Output the [X, Y] coordinate of the center of the cell containing the given text.  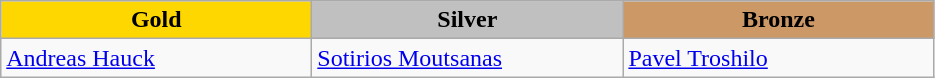
Bronze [778, 20]
Gold [156, 20]
Pavel Troshilo [778, 58]
Silver [468, 20]
Sotirios Moutsanas [468, 58]
Andreas Hauck [156, 58]
